Search for the cell housing the specified text and yield its [x, y] center coordinate. 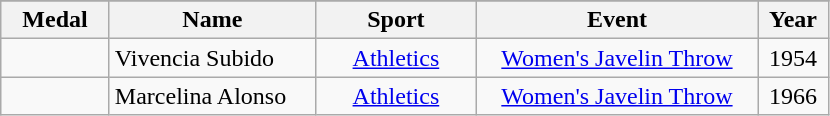
Vivencia Subido [212, 58]
Medal [56, 20]
Name [212, 20]
1954 [794, 58]
Marcelina Alonso [212, 96]
Sport [396, 20]
1966 [794, 96]
Event [616, 20]
Year [794, 20]
